Output the (X, Y) coordinate of the center of the cell containing the given text.  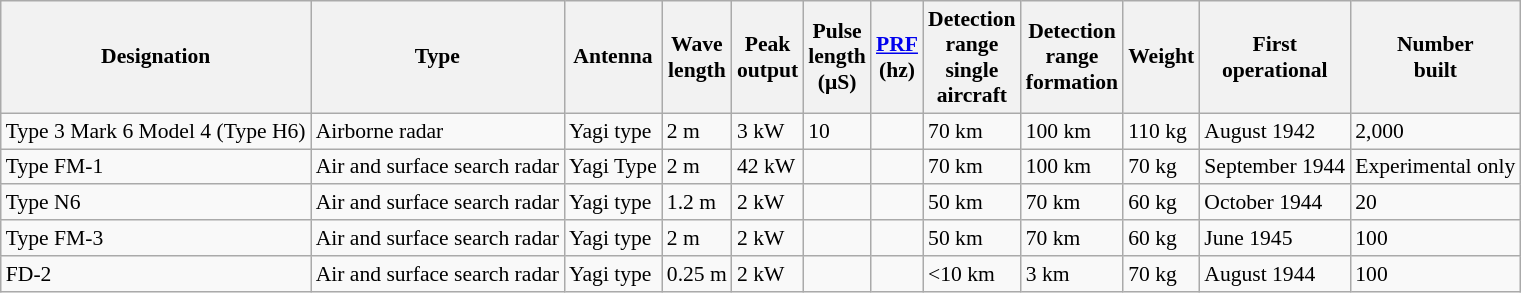
Peak output (768, 57)
PRF (hz) (897, 57)
August 1944 (1274, 274)
Type (438, 57)
110 kg (1161, 131)
Detection range formation (1072, 57)
2,000 (1435, 131)
Antenna (613, 57)
3 kW (768, 131)
Wave length (697, 57)
Pulse length (μS) (837, 57)
1.2 m (697, 203)
September 1944 (1274, 167)
Type FM-1 (156, 167)
Yagi Type (613, 167)
Weight (1161, 57)
August 1942 (1274, 131)
Type 3 Mark 6 Model 4 (Type H6) (156, 131)
Number built (1435, 57)
Designation (156, 57)
Experimental only (1435, 167)
June 1945 (1274, 238)
Type N6 (156, 203)
Type FM-3 (156, 238)
Airborne radar (438, 131)
3 km (1072, 274)
42 kW (768, 167)
20 (1435, 203)
October 1944 (1274, 203)
10 (837, 131)
0.25 m (697, 274)
Detection range single aircraft (972, 57)
<10 km (972, 274)
First operational (1274, 57)
FD-2 (156, 274)
